Determine the (X, Y) coordinate at the center of the cell enclosing the given text.  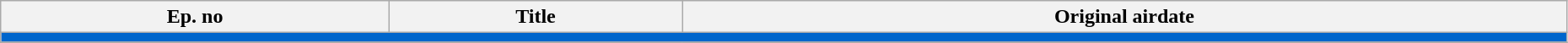
Title (535, 17)
Ep. no (196, 17)
Original airdate (1125, 17)
